Capture the cell that displays the provided text and extract its [X, Y] central coordinate. 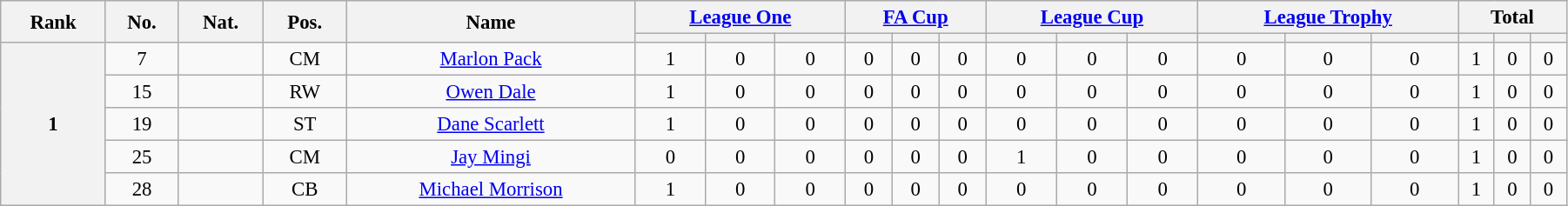
Nat. [221, 22]
Jay Mingi [491, 157]
Rank [54, 22]
25 [141, 157]
RW [305, 92]
15 [141, 92]
Total [1512, 17]
Name [491, 22]
19 [141, 124]
Owen Dale [491, 92]
Pos. [305, 22]
ST [305, 124]
7 [141, 59]
League One [740, 17]
FA Cup [915, 17]
League Cup [1092, 17]
Marlon Pack [491, 59]
No. [141, 22]
League Trophy [1328, 17]
Dane Scarlett [491, 124]
